Pinpoint the cell where the given text exists, returning its [X, Y] midpoint coordinate. 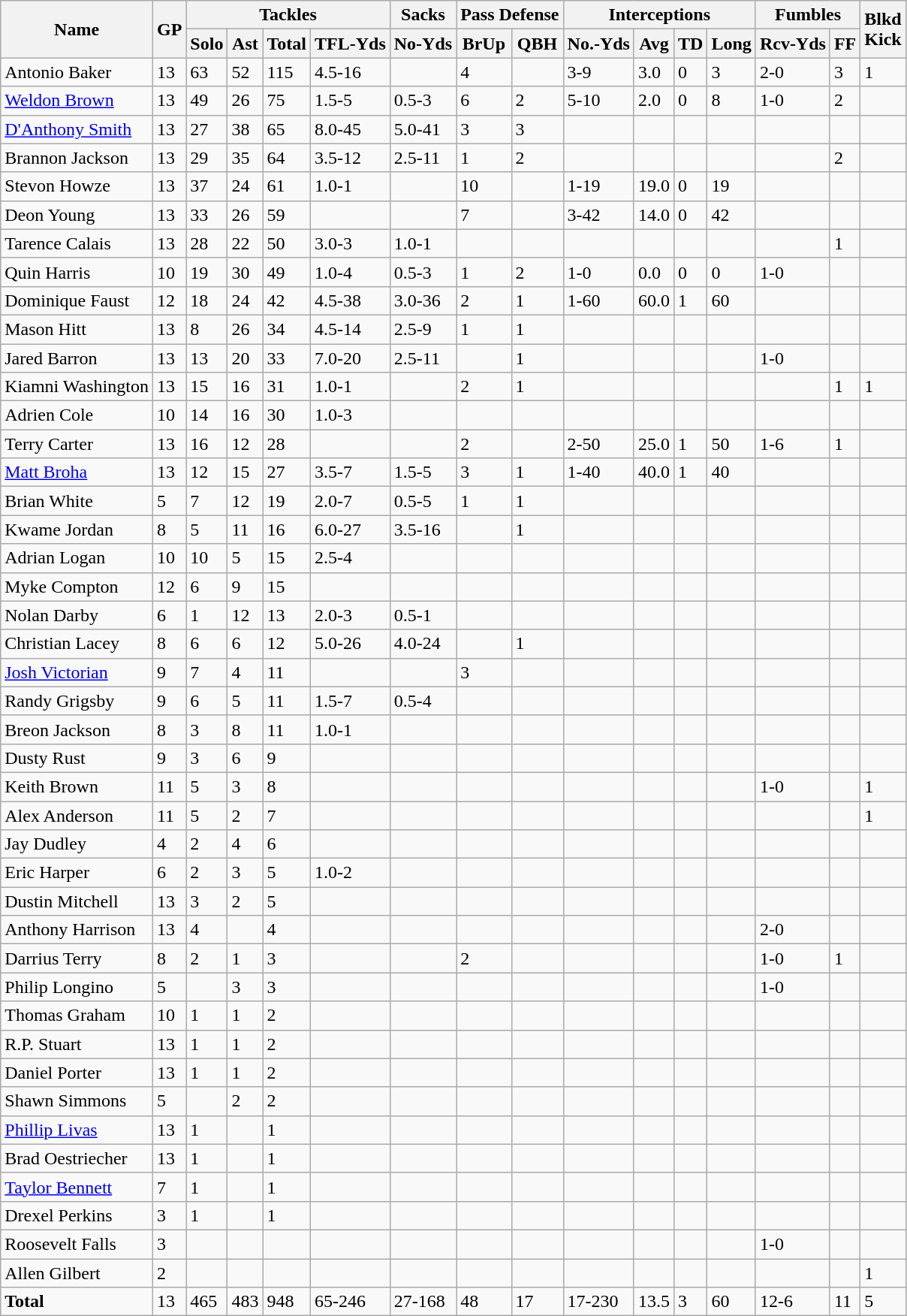
GP [169, 29]
17-230 [598, 1302]
Christian Lacey [77, 644]
BrUp [484, 44]
4.0-24 [423, 644]
D'Anthony Smith [77, 129]
48 [484, 1302]
Darrius Terry [77, 958]
3-42 [598, 215]
Thomas Graham [77, 1016]
38 [245, 129]
465 [207, 1302]
Josh Victorian [77, 672]
Anthony Harrison [77, 930]
6.0-27 [351, 530]
61 [287, 186]
2.0-7 [351, 501]
12-6 [793, 1302]
14 [207, 415]
5.0-41 [423, 129]
64 [287, 158]
63 [207, 72]
0.5-4 [423, 701]
2.5-9 [423, 329]
Antonio Baker [77, 72]
Alex Anderson [77, 815]
1-19 [598, 186]
3.5-16 [423, 530]
75 [287, 101]
Brannon Jackson [77, 158]
Phillip Livas [77, 1130]
1.5-7 [351, 701]
60.0 [653, 300]
40 [731, 472]
52 [245, 72]
8.0-45 [351, 129]
40.0 [653, 472]
18 [207, 300]
TD [691, 44]
QBH [538, 44]
Adrien Cole [77, 415]
Mason Hitt [77, 329]
Taylor Bennett [77, 1187]
R.P. Stuart [77, 1044]
Interceptions [659, 15]
65 [287, 129]
35 [245, 158]
Adrian Logan [77, 558]
Quin Harris [77, 272]
3.5-12 [351, 158]
948 [287, 1302]
Avg [653, 44]
0.5-1 [423, 615]
Randy Grigsby [77, 701]
1.0-4 [351, 272]
BlkdKick [883, 29]
Jared Barron [77, 358]
Solo [207, 44]
17 [538, 1302]
1-40 [598, 472]
No-Yds [423, 44]
2-50 [598, 444]
65-246 [351, 1302]
22 [245, 243]
Kwame Jordan [77, 530]
FF [845, 44]
3.0-36 [423, 300]
4.5-14 [351, 329]
Dominique Faust [77, 300]
1-6 [793, 444]
Philip Longino [77, 987]
2.0 [653, 101]
Ast [245, 44]
Pass Defense [510, 15]
34 [287, 329]
Shawn Simmons [77, 1101]
Brian White [77, 501]
5-10 [598, 101]
Allen Gilbert [77, 1273]
Roosevelt Falls [77, 1244]
Deon Young [77, 215]
31 [287, 387]
3-9 [598, 72]
Keith Brown [77, 786]
Long [731, 44]
Myke Compton [77, 587]
No.-Yds [598, 44]
Kiamni Washington [77, 387]
2.0-3 [351, 615]
13.5 [653, 1302]
Drexel Perkins [77, 1215]
3.0-3 [351, 243]
29 [207, 158]
115 [287, 72]
Stevon Howze [77, 186]
Name [77, 29]
3.0 [653, 72]
Brad Oestriecher [77, 1158]
Dustin Mitchell [77, 901]
Matt Broha [77, 472]
59 [287, 215]
TFL-Yds [351, 44]
Jay Dudley [77, 844]
20 [245, 358]
Daniel Porter [77, 1073]
Eric Harper [77, 873]
483 [245, 1302]
Fumbles [808, 15]
0.5-5 [423, 501]
2.5-4 [351, 558]
27-168 [423, 1302]
3.5-7 [351, 472]
14.0 [653, 215]
1.0-3 [351, 415]
Sacks [423, 15]
37 [207, 186]
Nolan Darby [77, 615]
Dusty Rust [77, 758]
4.5-16 [351, 72]
7.0-20 [351, 358]
1-60 [598, 300]
Weldon Brown [77, 101]
1.0-2 [351, 873]
Tarence Calais [77, 243]
Breon Jackson [77, 729]
Terry Carter [77, 444]
5.0-26 [351, 644]
19.0 [653, 186]
Tackles [288, 15]
25.0 [653, 444]
4.5-38 [351, 300]
0.0 [653, 272]
Rcv-Yds [793, 44]
